For the text-containing cell, return its midpoint in (X, Y) coordinate format. 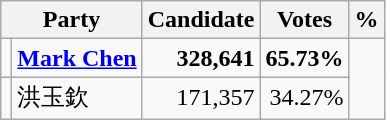
65.73% (304, 58)
洪玉欽 (77, 98)
328,641 (201, 58)
171,357 (201, 98)
Party (72, 20)
Votes (304, 20)
Candidate (201, 20)
Mark Chen (77, 58)
34.27% (304, 98)
% (366, 20)
